Extract the [x, y] coordinate from the center of the cell holding the provided text.  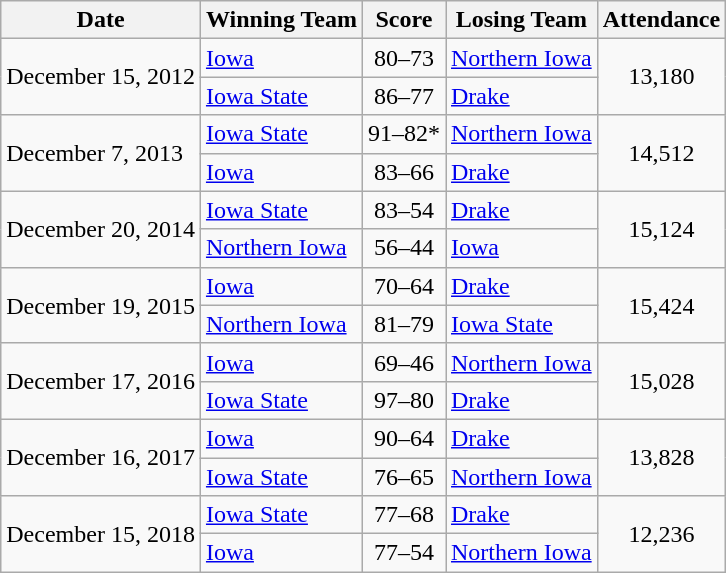
Losing Team [522, 20]
12,236 [661, 534]
Attendance [661, 20]
December 17, 2016 [101, 381]
83–54 [404, 210]
December 19, 2015 [101, 305]
15,124 [661, 229]
December 7, 2013 [101, 153]
December 16, 2017 [101, 457]
Date [101, 20]
77–68 [404, 515]
69–46 [404, 362]
76–65 [404, 477]
15,028 [661, 381]
91–82* [404, 134]
December 15, 2012 [101, 77]
90–64 [404, 438]
83–66 [404, 172]
14,512 [661, 153]
86–77 [404, 96]
80–73 [404, 58]
13,180 [661, 77]
15,424 [661, 305]
77–54 [404, 553]
Winning Team [281, 20]
97–80 [404, 400]
December 15, 2018 [101, 534]
81–79 [404, 324]
70–64 [404, 286]
December 20, 2014 [101, 229]
13,828 [661, 457]
Score [404, 20]
56–44 [404, 248]
